Identify which cell holds the provided text, then report its (x, y) central coordinate. 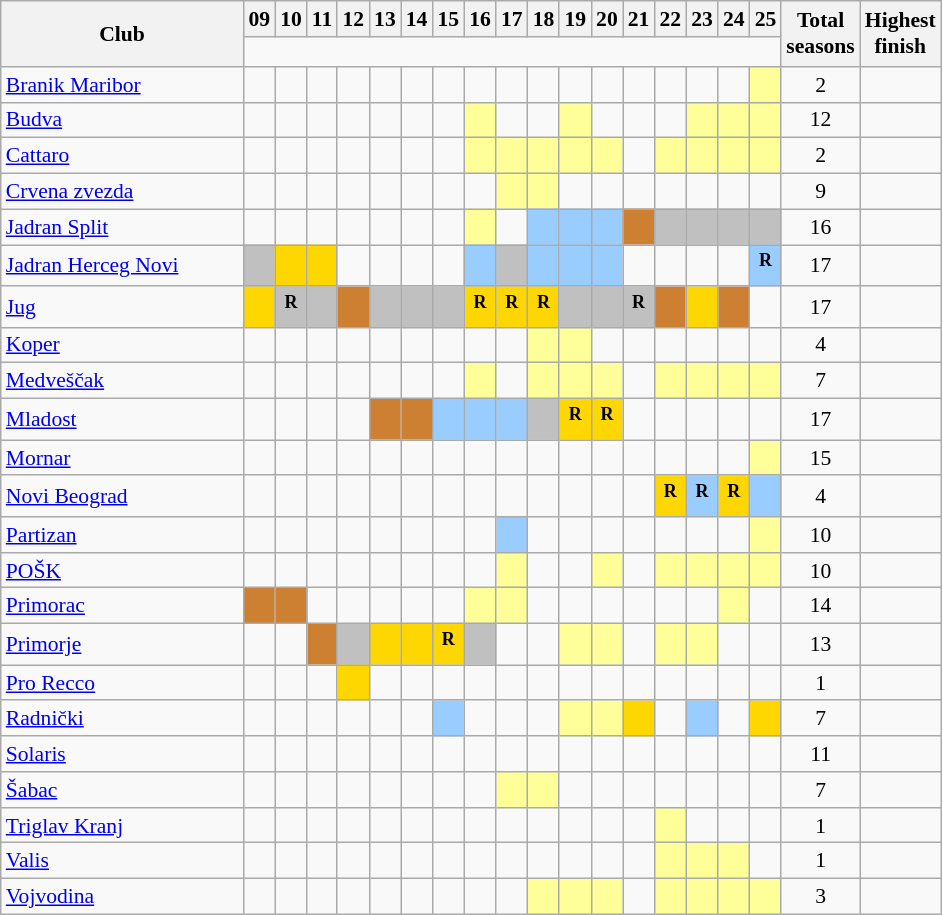
22 (670, 19)
Partizan (122, 535)
Crvena zvezda (122, 192)
9 (820, 192)
18 (544, 19)
Cattaro (122, 156)
Koper (122, 346)
Triglav Kranj (122, 826)
Primorac (122, 606)
Highestfinish (900, 34)
POŠK (122, 571)
24 (734, 19)
Club (122, 34)
Vojvodina (122, 897)
Jadran Split (122, 227)
Valis (122, 861)
21 (639, 19)
Šabac (122, 790)
Jug (122, 306)
Pro Recco (122, 683)
Mornar (122, 458)
25 (766, 19)
Solaris (122, 754)
Jadran Herceg Novi (122, 266)
Totalseasons (820, 34)
Branik Maribor (122, 85)
09 (259, 19)
Mladost (122, 420)
Primorje (122, 644)
3 (820, 897)
Budva (122, 120)
Radnički (122, 719)
19 (575, 19)
Medveščak (122, 381)
23 (702, 19)
Novi Beograd (122, 496)
20 (607, 19)
